Return [x, y] of the center of cell containing provided text 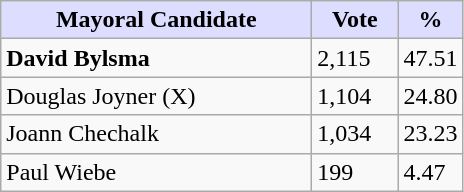
Douglas Joyner (X) [156, 96]
47.51 [430, 58]
23.23 [430, 134]
2,115 [355, 58]
% [430, 20]
Paul Wiebe [156, 172]
Joann Chechalk [156, 134]
1,034 [355, 134]
24.80 [430, 96]
4.47 [430, 172]
1,104 [355, 96]
David Bylsma [156, 58]
Vote [355, 20]
Mayoral Candidate [156, 20]
199 [355, 172]
